Detect which cell encompasses the target text, then output its (x, y) center coordinate. 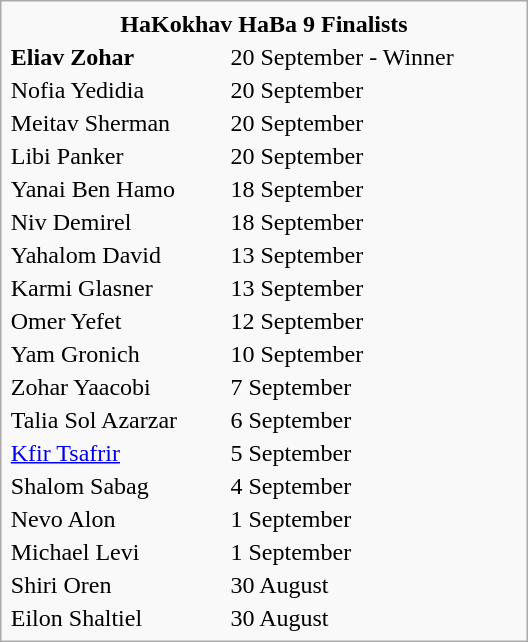
Yanai Ben Hamo (118, 189)
Zohar Yaacobi (118, 387)
Shiri Oren (118, 585)
Karmi Glasner (118, 288)
Niv Demirel (118, 222)
7 September (374, 387)
Kfir Tsafrir (118, 453)
6 September (374, 420)
Meitav Sherman (118, 123)
HaKokhav HaBa 9 Finalists (264, 24)
Michael Levi (118, 552)
Yahalom David (118, 255)
20 September - Winner (374, 57)
Libi Panker (118, 156)
Eilon Shaltiel (118, 618)
5 September (374, 453)
Eliav Zohar (118, 57)
4 September (374, 486)
Talia Sol Azarzar (118, 420)
12 September (374, 321)
Nevo Alon (118, 519)
Shalom Sabag (118, 486)
Omer Yefet (118, 321)
10 September (374, 354)
Nofia Yedidia (118, 90)
Yam Gronich (118, 354)
